Return the (X, Y) coordinate for the center point of the cell that contains the specified text.  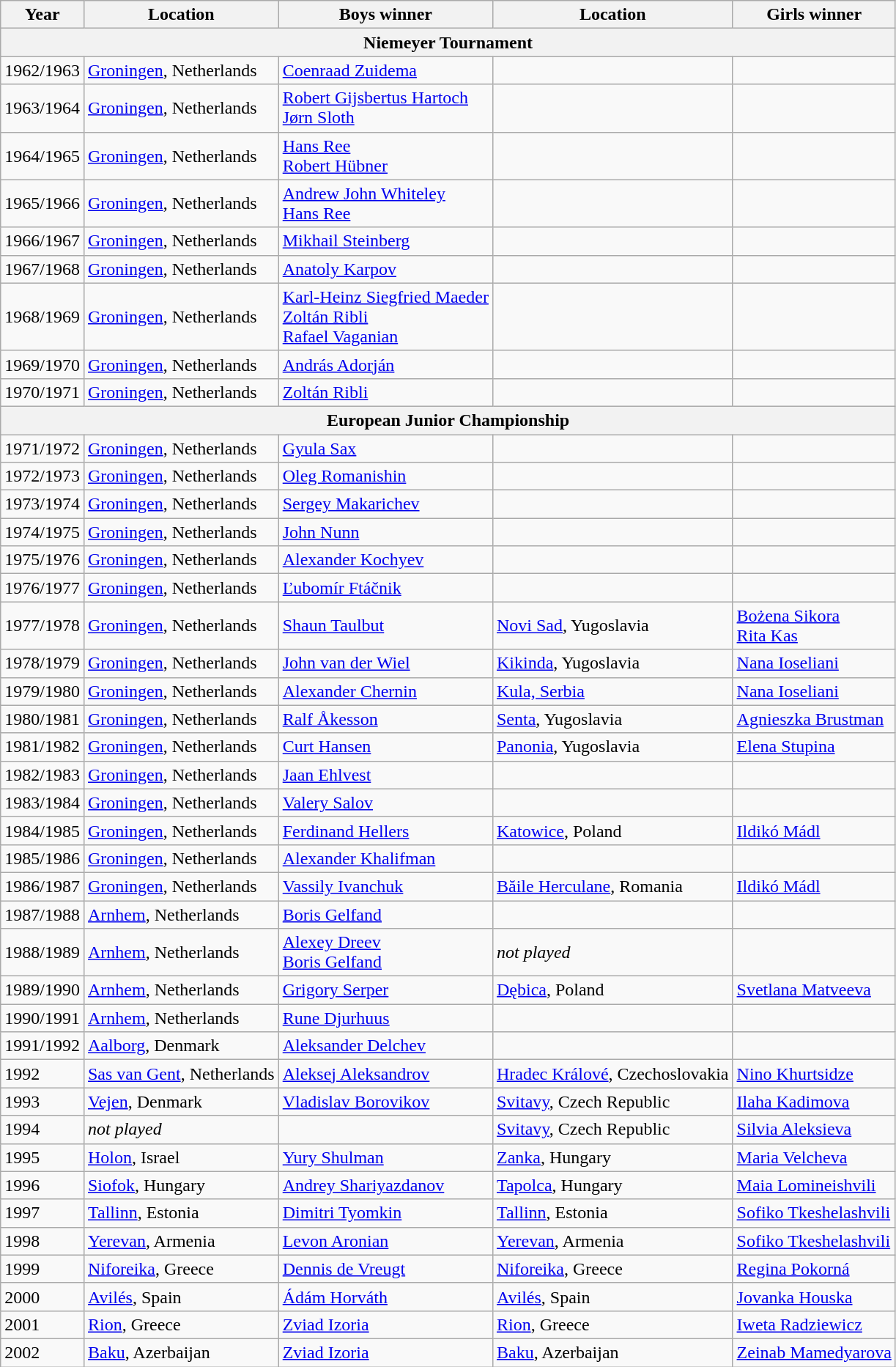
Elena Stupina (814, 747)
Tapolca, Hungary (612, 1185)
Silvia Aleksieva (814, 1130)
Agnieszka Brustman (814, 719)
Hradec Králové, Czechoslovakia (612, 1074)
1968/1969 (42, 317)
Karl-Heinz Siegfried Maeder Zoltán Ribli Rafael Vaganian (385, 317)
Valery Salov (385, 803)
Novi Sad, Yugoslavia (612, 626)
Vejen, Denmark (181, 1102)
1970/1971 (42, 392)
2000 (42, 1297)
Sas van Gent, Netherlands (181, 1074)
Aleksander Delchev (385, 1046)
Gyula Sax (385, 448)
Year (42, 15)
1966/1967 (42, 241)
John Nunn (385, 532)
Kikinda, Yugoslavia (612, 663)
Jovanka Houska (814, 1297)
Alexey Dreev Boris Gelfand (385, 953)
Băile Herculane, Romania (612, 886)
1996 (42, 1185)
1986/1987 (42, 886)
Nino Khurtsidze (814, 1074)
1983/1984 (42, 803)
Alexander Khalifman (385, 858)
Jaan Ehlvest (385, 775)
2002 (42, 1352)
Aalborg, Denmark (181, 1046)
Dimitri Tyomkin (385, 1213)
1969/1970 (42, 364)
Hans Ree Robert Hübner (385, 155)
1995 (42, 1157)
European Junior Championship (448, 420)
1980/1981 (42, 719)
Boys winner (385, 15)
Yury Shulman (385, 1157)
András Adorján (385, 364)
Vladislav Borovikov (385, 1102)
1978/1979 (42, 663)
1991/1992 (42, 1046)
1963/1964 (42, 108)
1975/1976 (42, 560)
Maria Velcheva (814, 1157)
Curt Hansen (385, 747)
1979/1980 (42, 691)
Zoltán Ribli (385, 392)
1992 (42, 1074)
1989/1990 (42, 990)
Bożena Sikora Rita Kas (814, 626)
Oleg Romanishin (385, 476)
Robert Gijsbertus Hartoch Jørn Sloth (385, 108)
1962/1963 (42, 70)
1973/1974 (42, 504)
Andrey Shariyazdanov (385, 1185)
1990/1991 (42, 1018)
1974/1975 (42, 532)
Boris Gelfand (385, 914)
Girls winner (814, 15)
Dębica, Poland (612, 990)
Alexander Chernin (385, 691)
1994 (42, 1130)
1971/1972 (42, 448)
2001 (42, 1324)
Rune Djurhuus (385, 1018)
1972/1973 (42, 476)
Aleksej Aleksandrov (385, 1074)
Zanka, Hungary (612, 1157)
1967/1968 (42, 269)
Svetlana Matveeva (814, 990)
Siofok, Hungary (181, 1185)
1993 (42, 1102)
Niemeyer Tournament (448, 43)
1981/1982 (42, 747)
Grigory Serper (385, 990)
Senta, Yugoslavia (612, 719)
1965/1966 (42, 204)
Vassily Ivanchuk (385, 886)
1997 (42, 1213)
1999 (42, 1269)
Ádám Horváth (385, 1297)
Sergey Makarichev (385, 504)
Ilaha Kadimova (814, 1102)
Andrew John Whiteley Hans Ree (385, 204)
Anatoly Karpov (385, 269)
Coenraad Zuidema (385, 70)
Shaun Taulbut (385, 626)
Holon, Israel (181, 1157)
Zeinab Mamedyarova (814, 1352)
Levon Aronian (385, 1241)
Katowice, Poland (612, 830)
Regina Pokorná (814, 1269)
1988/1989 (42, 953)
Panonia, Yugoslavia (612, 747)
1977/1978 (42, 626)
1984/1985 (42, 830)
1987/1988 (42, 914)
Iweta Radziewicz (814, 1324)
Mikhail Steinberg (385, 241)
1982/1983 (42, 775)
Ferdinand Hellers (385, 830)
Dennis de Vreugt (385, 1269)
1985/1986 (42, 858)
Ralf Åkesson (385, 719)
Alexander Kochyev (385, 560)
Maia Lomineishvili (814, 1185)
1998 (42, 1241)
Kula, Serbia (612, 691)
1976/1977 (42, 588)
John van der Wiel (385, 663)
Ľubomír Ftáčnik (385, 588)
1964/1965 (42, 155)
